Identify which cell holds the provided text, then report its [x, y] central coordinate. 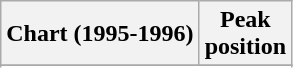
Peakposition [245, 34]
Chart (1995-1996) [100, 34]
